Capture the cell that displays the provided text and extract its [X, Y] central coordinate. 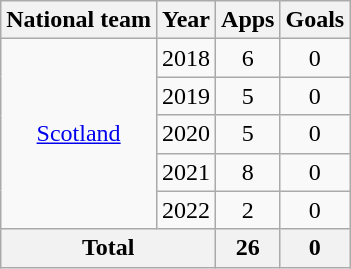
2022 [186, 210]
Scotland [79, 134]
Year [186, 20]
2021 [186, 172]
2020 [186, 134]
2018 [186, 58]
2 [248, 210]
National team [79, 20]
Apps [248, 20]
6 [248, 58]
Goals [315, 20]
8 [248, 172]
26 [248, 248]
2019 [186, 96]
Total [108, 248]
